Return the [X, Y] coordinate for the center point of the cell that contains the specified text.  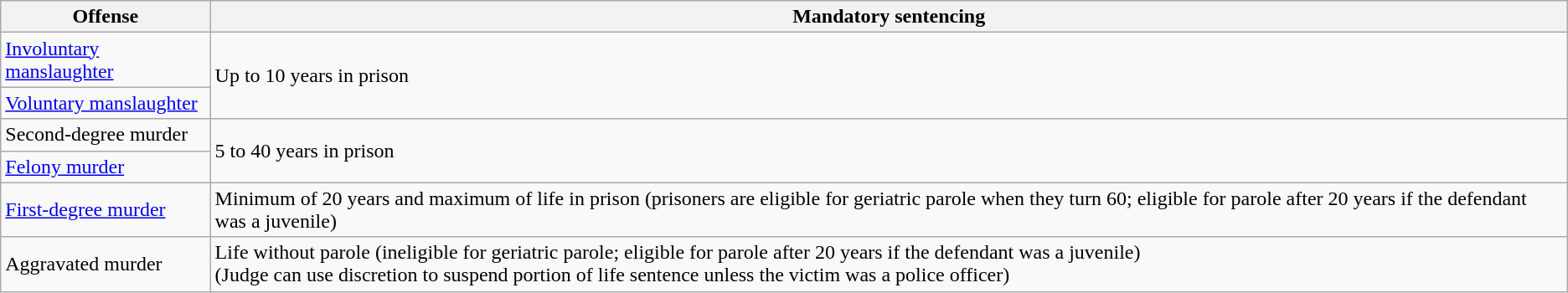
Voluntary manslaughter [106, 103]
Aggravated murder [106, 265]
Second-degree murder [106, 135]
5 to 40 years in prison [889, 151]
Up to 10 years in prison [889, 75]
First-degree murder [106, 209]
Offense [106, 17]
Felony murder [106, 167]
Involuntary manslaughter [106, 60]
Mandatory sentencing [889, 17]
